Search for the cell housing the specified text and yield its (x, y) center coordinate. 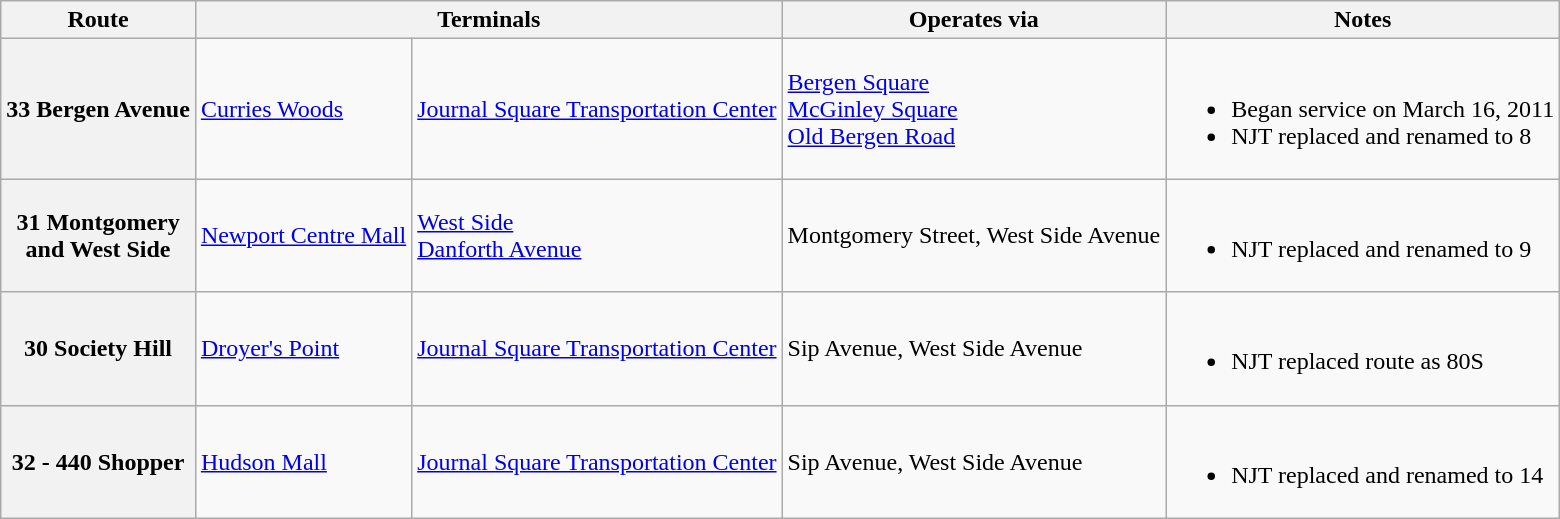
Notes (1363, 20)
NJT replaced and renamed to 9 (1363, 236)
33 Bergen Avenue (98, 109)
Route (98, 20)
NJT replaced and renamed to 14 (1363, 462)
Hudson Mall (303, 462)
Curries Woods (303, 109)
30 Society Hill (98, 348)
Operates via (974, 20)
Began service on March 16, 2011NJT replaced and renamed to 8 (1363, 109)
Montgomery Street, West Side Avenue (974, 236)
NJT replaced route as 80S (1363, 348)
Newport Centre Mall (303, 236)
West SideDanforth Avenue (597, 236)
Droyer's Point (303, 348)
32 - 440 Shopper (98, 462)
Bergen SquareMcGinley SquareOld Bergen Road (974, 109)
Terminals (488, 20)
31 Montgomeryand West Side (98, 236)
